Return (x, y) of the center of cell containing provided text 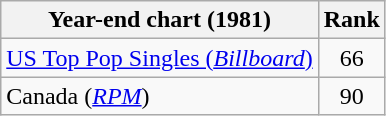
90 (352, 96)
66 (352, 58)
US Top Pop Singles (Billboard) (160, 58)
Rank (352, 20)
Canada (RPM) (160, 96)
Year-end chart (1981) (160, 20)
